Extract the [x, y] coordinate from the center of the cell holding the provided text.  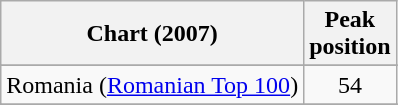
Chart (2007) [152, 34]
Romania (Romanian Top 100) [152, 85]
Peakposition [350, 34]
54 [350, 85]
